For the text-containing cell, return its midpoint in (x, y) coordinate format. 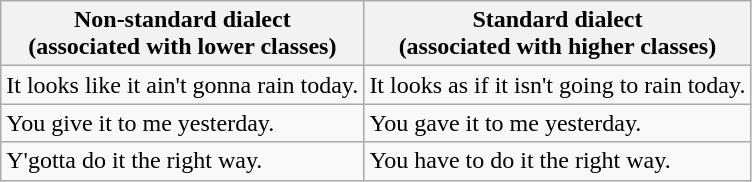
You give it to me yesterday. (182, 123)
Standard dialect(associated with higher classes) (558, 34)
You have to do it the right way. (558, 161)
Non-standard dialect(associated with lower classes) (182, 34)
It looks as if it isn't going to rain today. (558, 85)
Y'gotta do it the right way. (182, 161)
You gave it to me yesterday. (558, 123)
It looks like it ain't gonna rain today. (182, 85)
